Output the (x, y) coordinate of the center of the cell containing the given text.  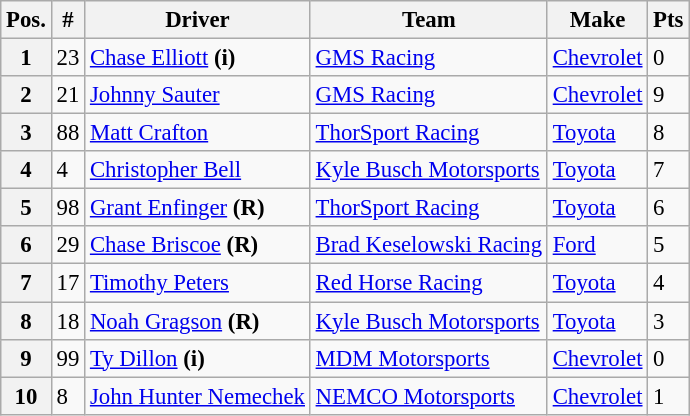
Matt Crafton (198, 133)
Brad Keselowski Racing (428, 245)
Team (428, 20)
99 (68, 358)
Timothy Peters (198, 283)
Ty Dillon (i) (198, 358)
88 (68, 133)
21 (68, 95)
Pts (668, 20)
Grant Enfinger (R) (198, 208)
Christopher Bell (198, 170)
98 (68, 208)
Johnny Sauter (198, 95)
Pos. (26, 20)
NEMCO Motorsports (428, 396)
18 (68, 321)
Chase Elliott (i) (198, 58)
Chase Briscoe (R) (198, 245)
Ford (597, 245)
29 (68, 245)
2 (26, 95)
17 (68, 283)
# (68, 20)
10 (26, 396)
MDM Motorsports (428, 358)
23 (68, 58)
John Hunter Nemechek (198, 396)
Driver (198, 20)
Red Horse Racing (428, 283)
Noah Gragson (R) (198, 321)
Make (597, 20)
